From the cell containing the given text, extract its center point as [x, y] coordinate. 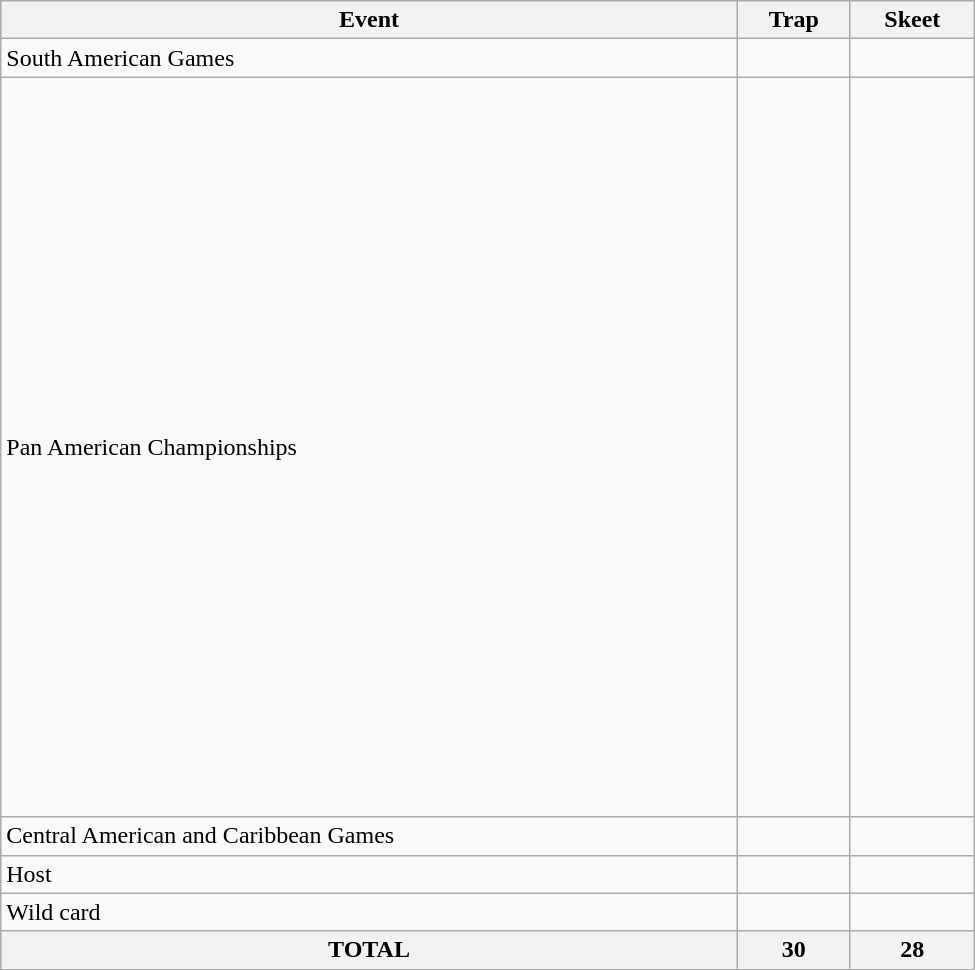
Wild card [370, 912]
28 [912, 950]
Pan American Championships [370, 447]
Event [370, 20]
Skeet [912, 20]
South American Games [370, 58]
Trap [794, 20]
TOTAL [370, 950]
Host [370, 874]
Central American and Caribbean Games [370, 836]
30 [794, 950]
